Determine the [x, y] coordinate at the center of the cell enclosing the given text.  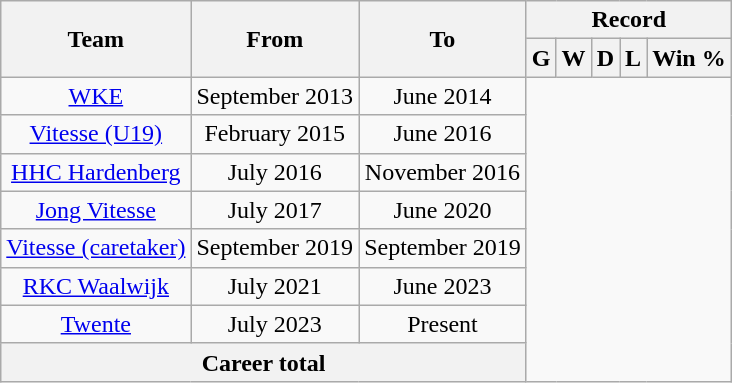
July 2023 [275, 324]
Vitesse (U19) [96, 134]
July 2021 [275, 286]
Career total [264, 362]
Twente [96, 324]
G [541, 58]
From [275, 39]
July 2016 [275, 172]
Win % [690, 58]
W [574, 58]
Jong Vitesse [96, 210]
D [605, 58]
RKC Waalwijk [96, 286]
To [443, 39]
June 2020 [443, 210]
Present [443, 324]
February 2015 [275, 134]
Vitesse (caretaker) [96, 248]
June 2023 [443, 286]
Team [96, 39]
WKE [96, 96]
HHC Hardenberg [96, 172]
June 2016 [443, 134]
L [634, 58]
June 2014 [443, 96]
July 2017 [275, 210]
September 2013 [275, 96]
November 2016 [443, 172]
Record [628, 20]
